Capture the cell that displays the provided text and extract its (X, Y) central coordinate. 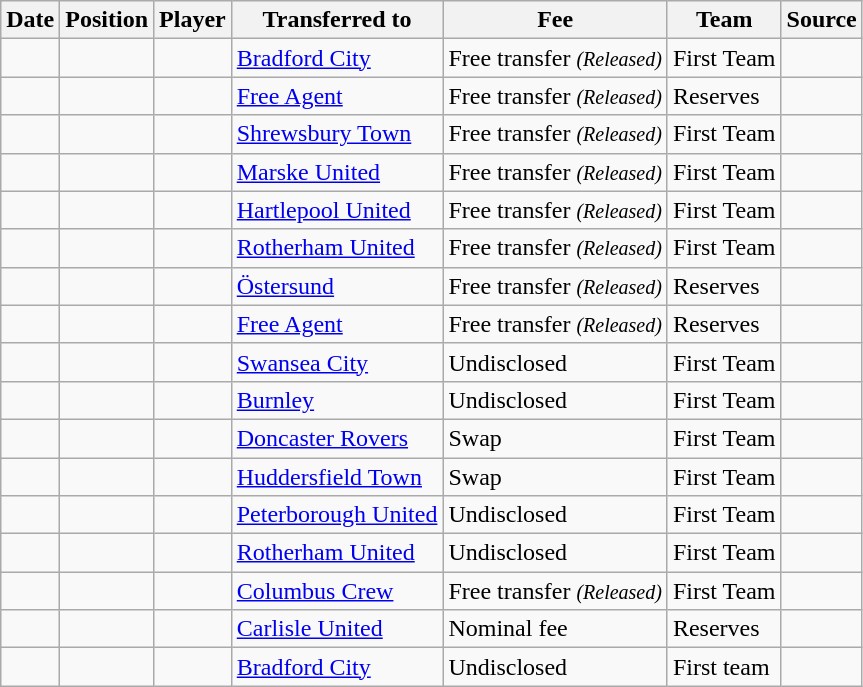
Hartlepool United (337, 210)
Transferred to (337, 20)
Nominal fee (555, 629)
Huddersfield Town (337, 477)
Team (724, 20)
Shrewsbury Town (337, 134)
Fee (555, 20)
Swansea City (337, 362)
Östersund (337, 286)
Player (193, 20)
Peterborough United (337, 515)
Marske United (337, 172)
Source (822, 20)
Burnley (337, 400)
Columbus Crew (337, 591)
Date (30, 20)
Carlisle United (337, 629)
Doncaster Rovers (337, 438)
First team (724, 667)
Position (107, 20)
